Extract the (X, Y) coordinate from the center of the cell holding the provided text.  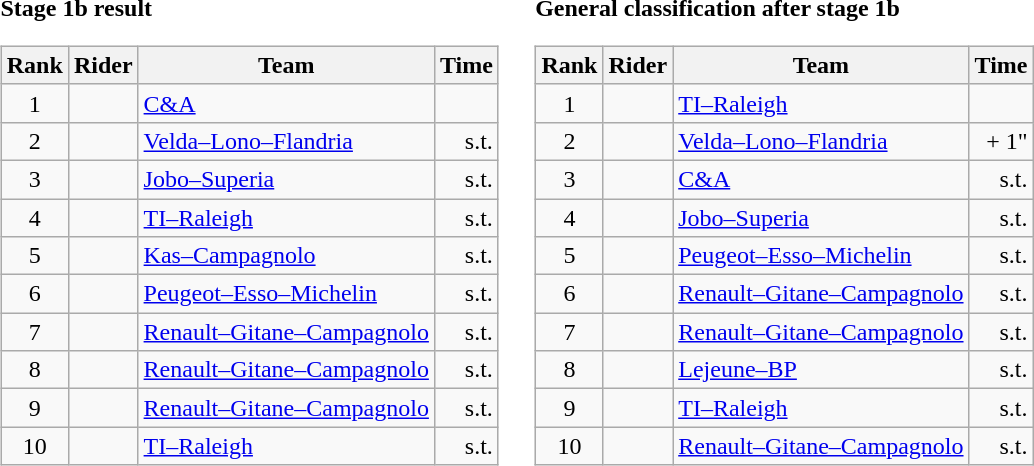
Kas–Campagnolo (286, 256)
Lejeune–BP (821, 370)
+ 1" (1001, 141)
